Return the (x, y) coordinate for the center point of the cell that contains the specified text.  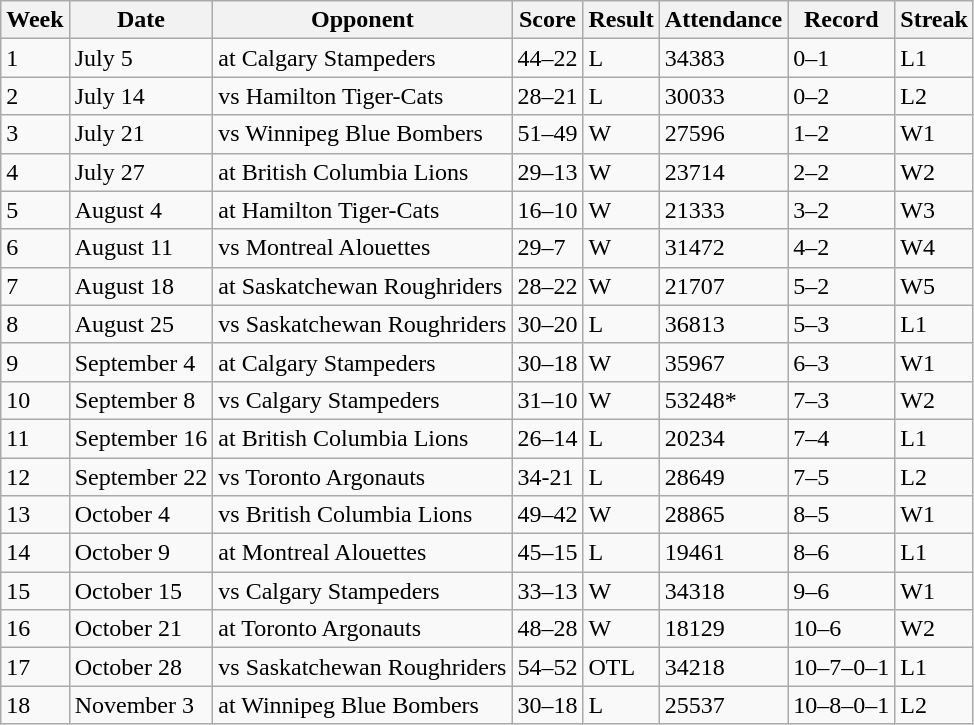
2 (35, 96)
W3 (934, 210)
26–14 (548, 438)
W5 (934, 286)
54–52 (548, 667)
September 22 (141, 477)
17 (35, 667)
34-21 (548, 477)
October 4 (141, 515)
7–4 (842, 438)
15 (35, 591)
31472 (723, 248)
20234 (723, 438)
23714 (723, 172)
6–3 (842, 362)
13 (35, 515)
16–10 (548, 210)
September 16 (141, 438)
49–42 (548, 515)
28–21 (548, 96)
July 27 (141, 172)
Streak (934, 20)
0–2 (842, 96)
August 18 (141, 286)
7–3 (842, 400)
1 (35, 58)
34218 (723, 667)
3–2 (842, 210)
July 14 (141, 96)
14 (35, 553)
10 (35, 400)
Result (621, 20)
3 (35, 134)
October 15 (141, 591)
at Montreal Alouettes (362, 553)
Opponent (362, 20)
vs Montreal Alouettes (362, 248)
4–2 (842, 248)
Week (35, 20)
September 4 (141, 362)
vs Hamilton Tiger-Cats (362, 96)
1–2 (842, 134)
27596 (723, 134)
48–28 (548, 629)
28–22 (548, 286)
Date (141, 20)
at Hamilton Tiger-Cats (362, 210)
October 28 (141, 667)
OTL (621, 667)
44–22 (548, 58)
October 9 (141, 553)
8–6 (842, 553)
28865 (723, 515)
vs Toronto Argonauts (362, 477)
34318 (723, 591)
at Toronto Argonauts (362, 629)
7 (35, 286)
12 (35, 477)
18 (35, 705)
29–13 (548, 172)
9 (35, 362)
at Saskatchewan Roughriders (362, 286)
18129 (723, 629)
10–6 (842, 629)
53248* (723, 400)
August 11 (141, 248)
30033 (723, 96)
2–2 (842, 172)
35967 (723, 362)
Attendance (723, 20)
November 3 (141, 705)
21707 (723, 286)
10–8–0–1 (842, 705)
8–5 (842, 515)
21333 (723, 210)
6 (35, 248)
45–15 (548, 553)
4 (35, 172)
Score (548, 20)
5–2 (842, 286)
0–1 (842, 58)
July 21 (141, 134)
11 (35, 438)
July 5 (141, 58)
10–7–0–1 (842, 667)
W4 (934, 248)
19461 (723, 553)
vs Winnipeg Blue Bombers (362, 134)
28649 (723, 477)
30–20 (548, 324)
34383 (723, 58)
Record (842, 20)
5 (35, 210)
33–13 (548, 591)
25537 (723, 705)
August 4 (141, 210)
vs British Columbia Lions (362, 515)
September 8 (141, 400)
9–6 (842, 591)
16 (35, 629)
7–5 (842, 477)
29–7 (548, 248)
August 25 (141, 324)
5–3 (842, 324)
51–49 (548, 134)
at Winnipeg Blue Bombers (362, 705)
8 (35, 324)
October 21 (141, 629)
31–10 (548, 400)
36813 (723, 324)
